Detect which cell encompasses the target text, then output its (x, y) center coordinate. 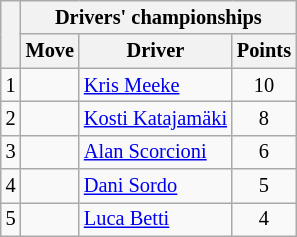
Kris Meeke (156, 85)
Dani Sordo (156, 186)
1 (11, 85)
3 (11, 152)
Luca Betti (156, 219)
Move (50, 51)
Kosti Katajamäki (156, 118)
6 (264, 152)
Drivers' championships (158, 17)
8 (264, 118)
Points (264, 51)
10 (264, 85)
2 (11, 118)
Driver (156, 51)
Alan Scorcioni (156, 152)
